Output the (x, y) coordinate of the center of the cell containing the given text.  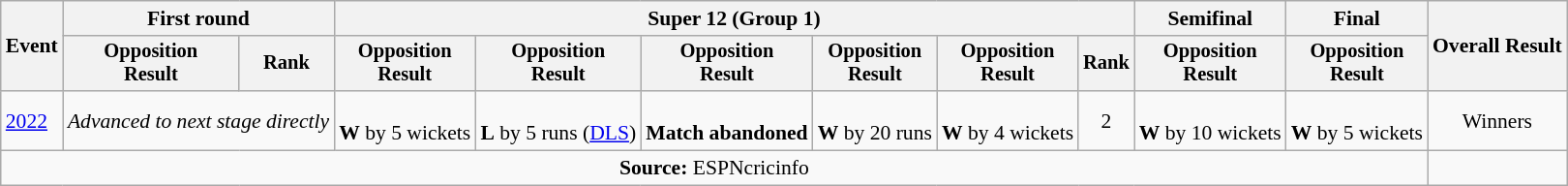
Overall Result (1497, 46)
L by 5 runs (DLS) (558, 120)
2 (1106, 120)
Source: ESPNcricinfo (714, 169)
W by 20 runs (875, 120)
Event (32, 46)
2022 (32, 120)
Semifinal (1210, 18)
W by 10 wickets (1210, 120)
Super 12 (Group 1) (734, 18)
W by 4 wickets (1008, 120)
Advanced to next stage directly (198, 120)
Final (1357, 18)
Match abandoned (726, 120)
Winners (1497, 120)
First round (198, 18)
